Return the (X, Y) coordinate for the center point of the cell that contains the specified text.  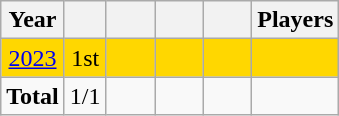
1st (85, 58)
Year (33, 20)
1/1 (85, 96)
Players (296, 20)
Total (33, 96)
2023 (33, 58)
